Return the (X, Y) coordinate for the center point of the cell that contains the specified text.  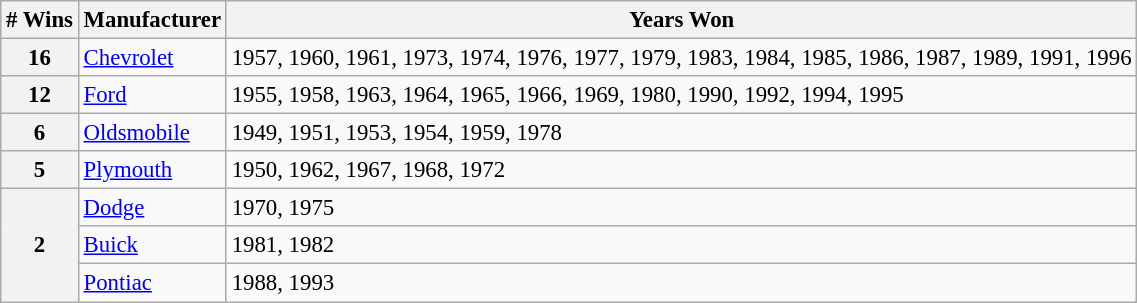
Ford (152, 95)
1955, 1958, 1963, 1964, 1965, 1966, 1969, 1980, 1990, 1992, 1994, 1995 (681, 95)
Pontiac (152, 283)
Years Won (681, 20)
6 (40, 133)
Plymouth (152, 170)
1988, 1993 (681, 283)
1981, 1982 (681, 245)
Buick (152, 245)
Manufacturer (152, 20)
# Wins (40, 20)
12 (40, 95)
Oldsmobile (152, 133)
1970, 1975 (681, 208)
2 (40, 246)
5 (40, 170)
1957, 1960, 1961, 1973, 1974, 1976, 1977, 1979, 1983, 1984, 1985, 1986, 1987, 1989, 1991, 1996 (681, 58)
1949, 1951, 1953, 1954, 1959, 1978 (681, 133)
Chevrolet (152, 58)
16 (40, 58)
Dodge (152, 208)
1950, 1962, 1967, 1968, 1972 (681, 170)
